Determine the (x, y) coordinate at the center of the cell enclosing the given text.  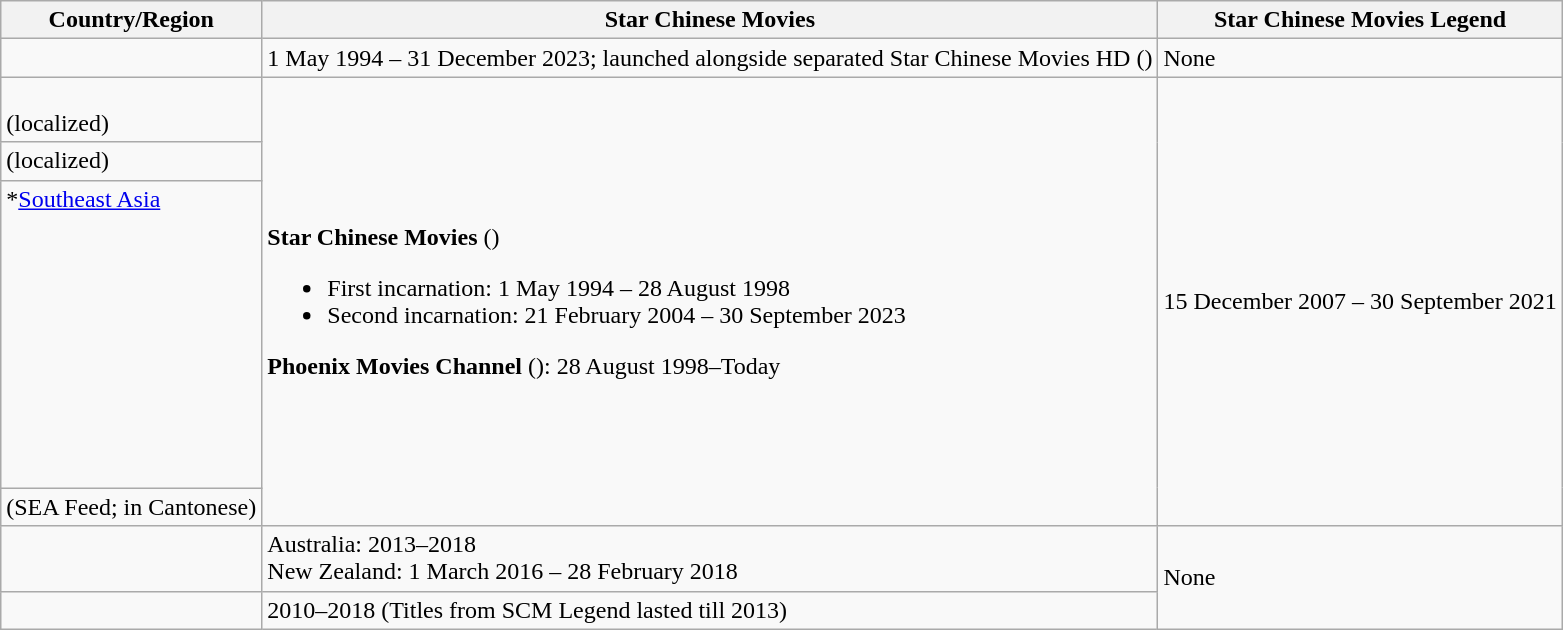
15 December 2007 – 30 September 2021 (1360, 302)
1 May 1994 – 31 December 2023; launched alongside separated Star Chinese Movies HD () (710, 58)
Star Chinese Movies (710, 20)
Star Chinese Movies Legend (1360, 20)
Australia: 2013–2018 New Zealand: 1 March 2016 – 28 February 2018 (710, 558)
Country/Region (132, 20)
2010–2018 (Titles from SCM Legend lasted till 2013) (710, 610)
(SEA Feed; in Cantonese) (132, 507)
*Southeast Asia (132, 334)
